Extract the (X, Y) coordinate from the center of the cell holding the provided text.  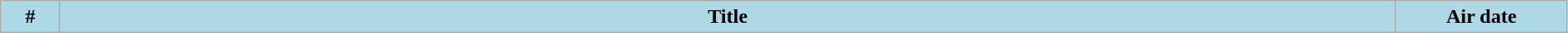
Title (728, 17)
# (30, 17)
Air date (1481, 17)
